Identify which cell holds the provided text, then report its (x, y) central coordinate. 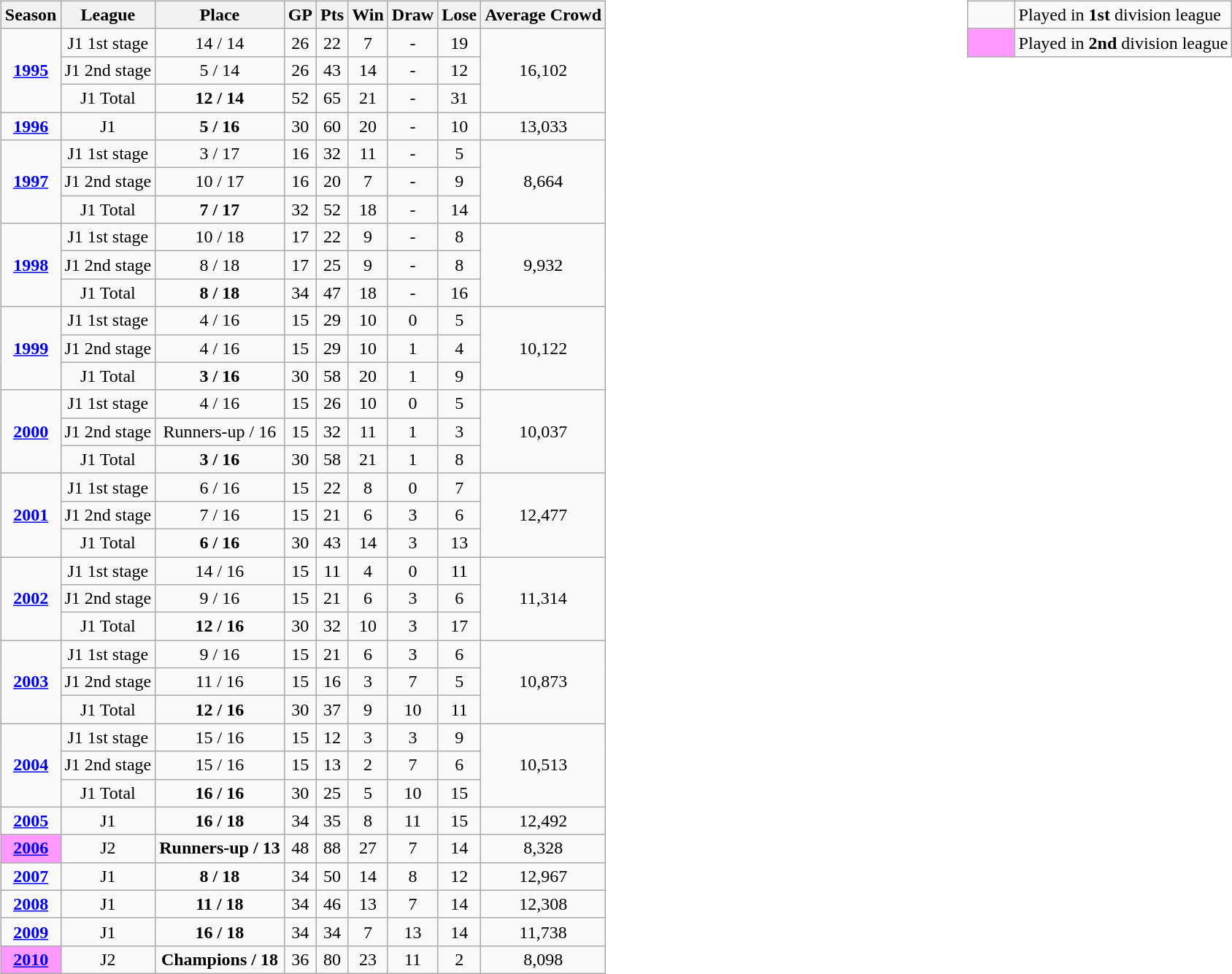
GP (300, 15)
2002 (31, 598)
Average Crowd (543, 15)
Pts (333, 15)
1996 (31, 126)
Lose (460, 15)
10,037 (543, 432)
7 / 16 (220, 515)
14 / 14 (220, 42)
23 (368, 959)
11 / 18 (220, 904)
5 / 14 (220, 70)
Played in 2nd division league (1123, 42)
12,308 (543, 904)
19 (460, 42)
Runners-up / 13 (220, 848)
12,492 (543, 821)
35 (333, 821)
60 (333, 126)
65 (333, 98)
48 (300, 848)
31 (460, 98)
12 / 14 (220, 98)
League (108, 15)
Season (31, 15)
10 / 17 (220, 182)
5 / 16 (220, 126)
1998 (31, 265)
10 / 18 (220, 237)
2005 (31, 821)
11,314 (543, 598)
10,513 (543, 765)
46 (333, 904)
1995 (31, 70)
8,664 (543, 182)
27 (368, 848)
50 (333, 876)
2008 (31, 904)
12,477 (543, 515)
1999 (31, 348)
2010 (31, 959)
1997 (31, 182)
36 (300, 959)
47 (333, 293)
8,328 (543, 848)
88 (333, 848)
Place (220, 15)
13,033 (543, 126)
37 (333, 710)
Champions / 18 (220, 959)
Played in 1st division league (1123, 15)
80 (333, 959)
14 / 16 (220, 570)
10,873 (543, 682)
Draw (412, 15)
11 / 16 (220, 682)
2009 (31, 932)
2004 (31, 765)
2007 (31, 876)
16,102 (543, 70)
2001 (31, 515)
11,738 (543, 932)
Win (368, 15)
8,098 (543, 959)
3 / 17 (220, 154)
7 / 17 (220, 210)
2006 (31, 848)
9,932 (543, 265)
2000 (31, 432)
2003 (31, 682)
10,122 (543, 348)
16 / 16 (220, 793)
12,967 (543, 876)
Runners-up / 16 (220, 432)
